Capture the cell that displays the provided text and extract its (X, Y) central coordinate. 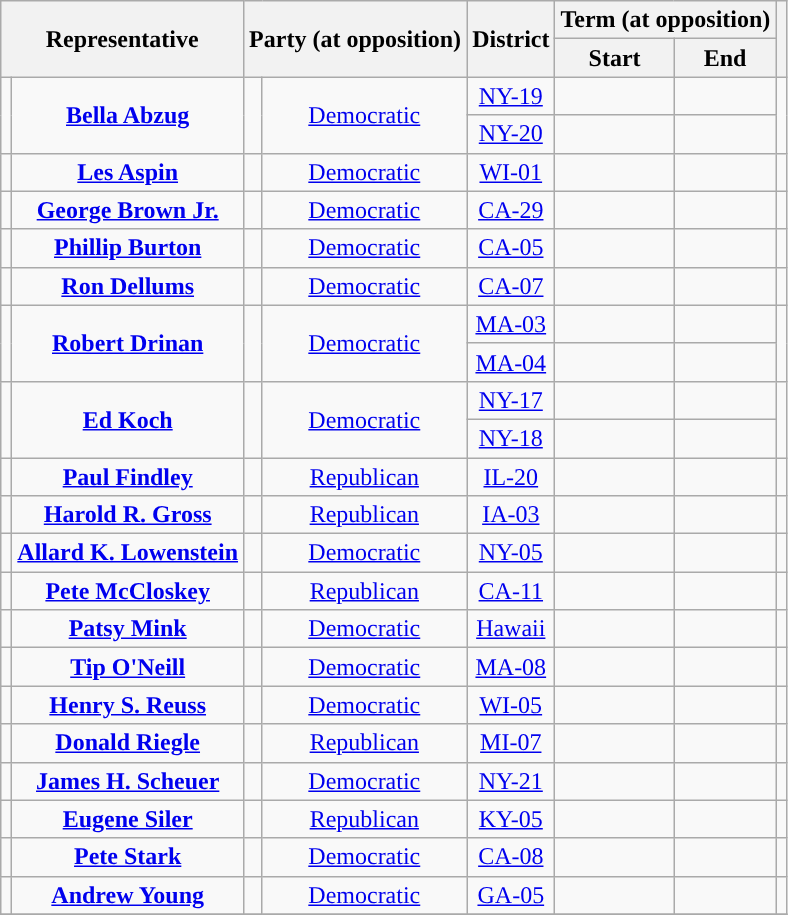
Andrew Young (128, 895)
Phillip Burton (128, 248)
Bella Abzug (128, 115)
NY-20 (511, 134)
NY-21 (511, 781)
Paul Findley (128, 477)
GA-05 (511, 895)
Les Aspin (128, 172)
Term (at opposition) (666, 20)
WI-05 (511, 705)
Party (at opposition) (356, 39)
James H. Scheuer (128, 781)
CA-07 (511, 286)
NY-18 (511, 438)
Donald Riegle (128, 743)
Henry S. Reuss (128, 705)
CA-11 (511, 591)
CA-08 (511, 857)
Hawaii (511, 629)
MA-04 (511, 362)
George Brown Jr. (128, 210)
MA-03 (511, 324)
District (511, 39)
Start (614, 58)
CA-05 (511, 248)
Pete Stark (128, 857)
Allard K. Lowenstein (128, 553)
Harold R. Gross (128, 515)
Ed Koch (128, 419)
IA-03 (511, 515)
Pete McCloskey (128, 591)
Representative (122, 39)
End (725, 58)
Eugene Siler (128, 819)
Tip O'Neill (128, 667)
Robert Drinan (128, 343)
WI-01 (511, 172)
CA-29 (511, 210)
IL-20 (511, 477)
NY-17 (511, 400)
Patsy Mink (128, 629)
MA-08 (511, 667)
Ron Dellums (128, 286)
MI-07 (511, 743)
KY-05 (511, 819)
NY-19 (511, 96)
NY-05 (511, 553)
